Locate the cell with the specified text and output its [X, Y] center coordinate. 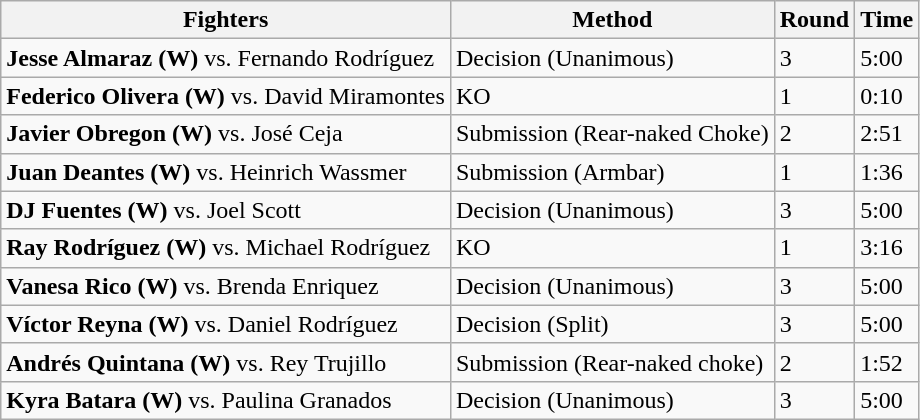
2:51 [887, 134]
Ray Rodríguez (W) vs. Michael Rodríguez [226, 248]
Víctor Reyna (W) vs. Daniel Rodríguez [226, 324]
Method [612, 20]
Decision (Split) [612, 324]
Juan Deantes (W) vs. Heinrich Wassmer [226, 172]
1:52 [887, 362]
Jesse Almaraz (W) vs. Fernando Rodríguez [226, 58]
Submission (Armbar) [612, 172]
Javier Obregon (W) vs. José Ceja [226, 134]
Fighters [226, 20]
Submission (Rear-naked choke) [612, 362]
Round [814, 20]
Andrés Quintana (W) vs. Rey Trujillo [226, 362]
Kyra Batara (W) vs. Paulina Granados [226, 400]
Time [887, 20]
3:16 [887, 248]
0:10 [887, 96]
Submission (Rear-naked Choke) [612, 134]
Federico Olivera (W) vs. David Miramontes [226, 96]
Vanesa Rico (W) vs. Brenda Enriquez [226, 286]
DJ Fuentes (W) vs. Joel Scott [226, 210]
1:36 [887, 172]
